Search for the cell housing the specified text and yield its [x, y] center coordinate. 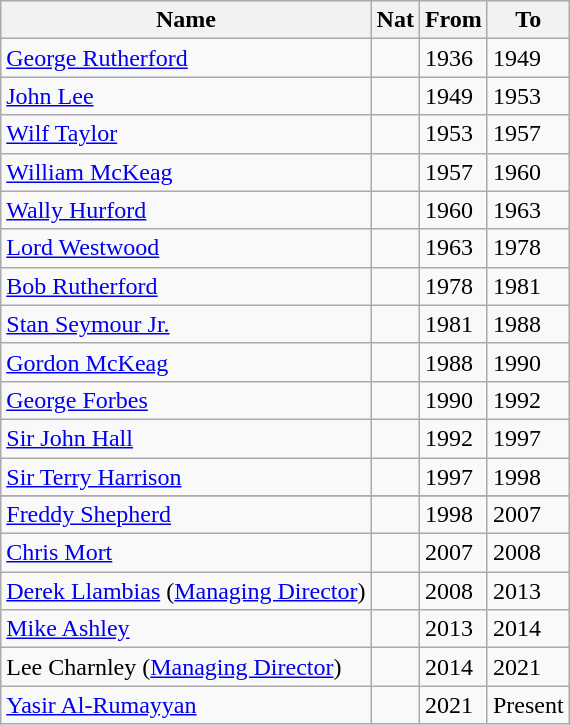
William McKeag [186, 172]
Freddy Shepherd [186, 515]
George Rutherford [186, 58]
Gordon McKeag [186, 362]
Name [186, 20]
Sir John Hall [186, 438]
Chris Mort [186, 553]
Derek Llambias (Managing Director) [186, 591]
Lord Westwood [186, 248]
From [453, 20]
George Forbes [186, 400]
Stan Seymour Jr. [186, 324]
1936 [453, 58]
Yasir Al-Rumayyan [186, 705]
Mike Ashley [186, 629]
To [528, 20]
Lee Charnley (Managing Director) [186, 667]
John Lee [186, 96]
Nat [395, 20]
Wally Hurford [186, 210]
Present [528, 705]
Bob Rutherford [186, 286]
Wilf Taylor [186, 134]
Sir Terry Harrison [186, 477]
